Identify which cell holds the provided text, then report its [X, Y] central coordinate. 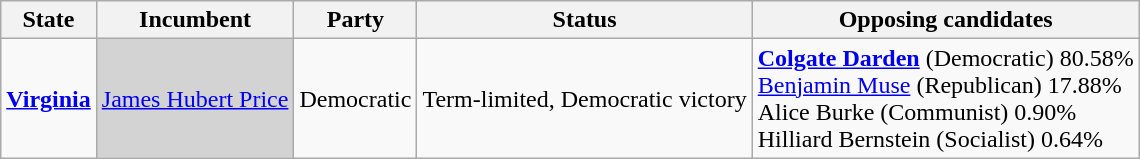
Party [356, 20]
Status [584, 20]
State [49, 20]
Democratic [356, 98]
Term-limited, Democratic victory [584, 98]
Opposing candidates [946, 20]
Colgate Darden (Democratic) 80.58%Benjamin Muse (Republican) 17.88%Alice Burke (Communist) 0.90%Hilliard Bernstein (Socialist) 0.64% [946, 98]
James Hubert Price [195, 98]
Virginia [49, 98]
Incumbent [195, 20]
